Identify which cell holds the provided text, then report its (X, Y) central coordinate. 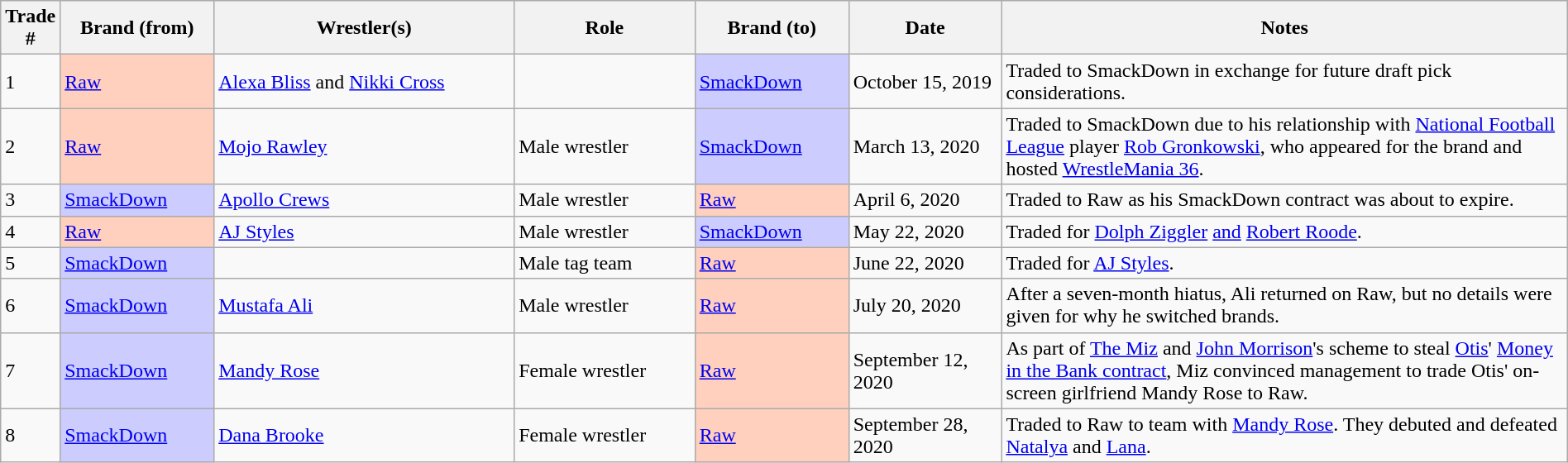
Mandy Rose (364, 370)
Mojo Rawley (364, 146)
September 12, 2020 (925, 370)
7 (31, 370)
Apollo Crews (364, 200)
April 6, 2020 (925, 200)
Mustafa Ali (364, 306)
Dana Brooke (364, 435)
July 20, 2020 (925, 306)
Traded to Raw as his SmackDown contract was about to expire. (1284, 200)
Traded for Dolph Ziggler and Robert Roode. (1284, 231)
AJ Styles (364, 231)
Alexa Bliss and Nikki Cross (364, 81)
Date (925, 28)
October 15, 2019 (925, 81)
Male tag team (605, 263)
2 (31, 146)
Wrestler(s) (364, 28)
Notes (1284, 28)
Traded to Raw to team with Mandy Rose. They debuted and defeated Natalya and Lana. (1284, 435)
May 22, 2020 (925, 231)
8 (31, 435)
Role (605, 28)
Traded for AJ Styles. (1284, 263)
March 13, 2020 (925, 146)
June 22, 2020 (925, 263)
3 (31, 200)
Trade # (31, 28)
Brand (from) (137, 28)
Brand (to) (772, 28)
After a seven-month hiatus, Ali returned on Raw, but no details were given for why he switched brands. (1284, 306)
5 (31, 263)
1 (31, 81)
Traded to SmackDown in exchange for future draft pick considerations. (1284, 81)
6 (31, 306)
September 28, 2020 (925, 435)
4 (31, 231)
